For the text-containing cell, return its midpoint in [X, Y] coordinate format. 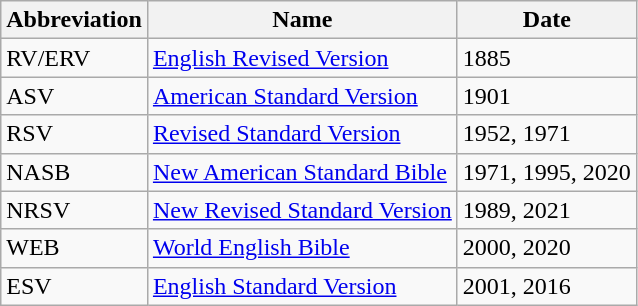
1989, 2021 [546, 210]
NASB [74, 172]
RV/ERV [74, 58]
1971, 1995, 2020 [546, 172]
English Standard Version [302, 286]
2000, 2020 [546, 248]
New American Standard Bible [302, 172]
New Revised Standard Version [302, 210]
1885 [546, 58]
Date [546, 20]
English Revised Version [302, 58]
ESV [74, 286]
1952, 1971 [546, 134]
1901 [546, 96]
Name [302, 20]
Abbreviation [74, 20]
American Standard Version [302, 96]
World English Bible [302, 248]
ASV [74, 96]
WEB [74, 248]
RSV [74, 134]
Revised Standard Version [302, 134]
2001, 2016 [546, 286]
NRSV [74, 210]
